For the text-containing cell, return its midpoint in [x, y] coordinate format. 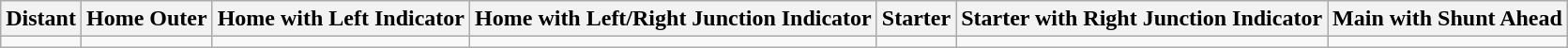
Distant [41, 19]
Home with Left/Right Junction Indicator [674, 19]
Starter with Right Junction Indicator [1142, 19]
Starter [916, 19]
Main with Shunt Ahead [1448, 19]
Home with Left Indicator [341, 19]
Home Outer [146, 19]
